Provide the [x, y] coordinate of the cell's center where the given text is located.  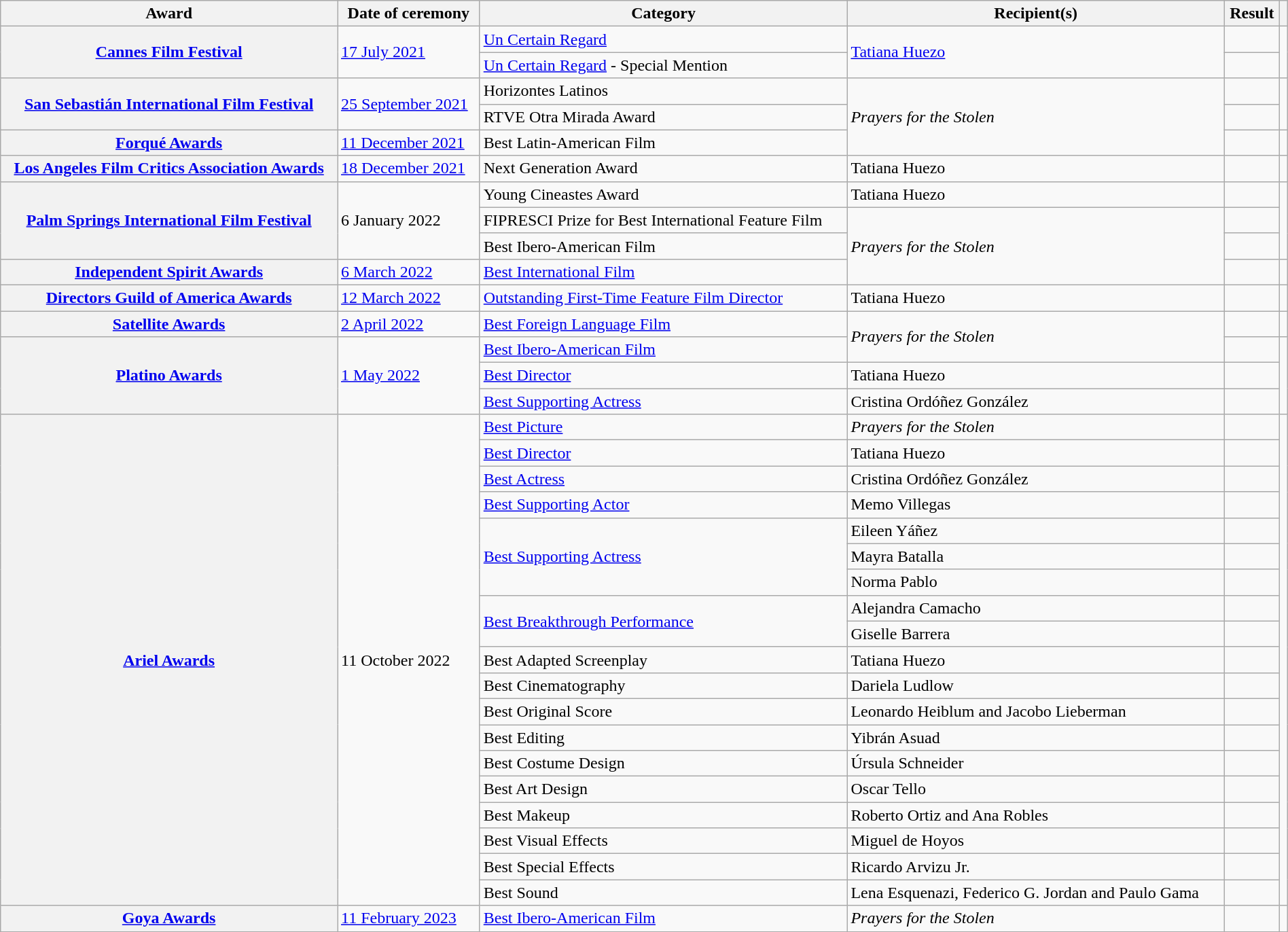
Giselle Barrera [1035, 634]
Úrsula Schneider [1035, 764]
11 October 2022 [408, 660]
Result [1251, 14]
Ariel Awards [169, 660]
Best International Film [663, 272]
Directors Guild of America Awards [169, 298]
6 March 2022 [408, 272]
Cannes Film Festival [169, 52]
Date of ceremony [408, 14]
11 February 2023 [408, 918]
Mayra Batalla [1035, 556]
Best Visual Effects [663, 841]
Lena Esquenazi, Federico G. Jordan and Paulo Gama [1035, 893]
2 April 2022 [408, 324]
Ricardo Arvizu Jr. [1035, 867]
Horizontes Latinos [663, 91]
Best Art Design [663, 789]
Best Costume Design [663, 764]
Independent Spirit Awards [169, 272]
Roberto Ortiz and Ana Robles [1035, 815]
Satellite Awards [169, 324]
RTVE Otra Mirada Award [663, 117]
11 December 2021 [408, 143]
Alejandra Camacho [1035, 608]
Los Angeles Film Critics Association Awards [169, 168]
Forqué Awards [169, 143]
Goya Awards [169, 918]
Best Latin-American Film [663, 143]
Oscar Tello [1035, 789]
Best Foreign Language Film [663, 324]
Award [169, 14]
Dariela Ludlow [1035, 685]
Un Certain Regard [663, 39]
Best Makeup [663, 815]
Best Supporting Actor [663, 505]
1 May 2022 [408, 376]
6 January 2022 [408, 220]
Outstanding First-Time Feature Film Director [663, 298]
Best Editing [663, 737]
18 December 2021 [408, 168]
Category [663, 14]
Eileen Yáñez [1035, 531]
FIPRESCI Prize for Best International Feature Film [663, 220]
Memo Villegas [1035, 505]
Best Breakthrough Performance [663, 621]
Miguel de Hoyos [1035, 841]
12 March 2022 [408, 298]
Best Special Effects [663, 867]
Recipient(s) [1035, 14]
17 July 2021 [408, 52]
San Sebastián International Film Festival [169, 104]
Best Adapted Screenplay [663, 660]
Best Actress [663, 479]
Leonardo Heiblum and Jacobo Lieberman [1035, 711]
Next Generation Award [663, 168]
Norma Pablo [1035, 582]
Best Picture [663, 427]
Best Original Score [663, 711]
Best Sound [663, 893]
25 September 2021 [408, 104]
Best Cinematography [663, 685]
Palm Springs International Film Festival [169, 220]
Young Cineastes Award [663, 194]
Yibrán Asuad [1035, 737]
Platino Awards [169, 376]
Un Certain Regard - Special Mention [663, 65]
